Extract the [x, y] coordinate from the center of the cell holding the provided text.  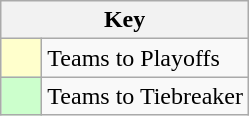
Teams to Tiebreaker [146, 96]
Key [125, 20]
Teams to Playoffs [146, 58]
